Extract the (x, y) coordinate from the center of the cell holding the provided text.  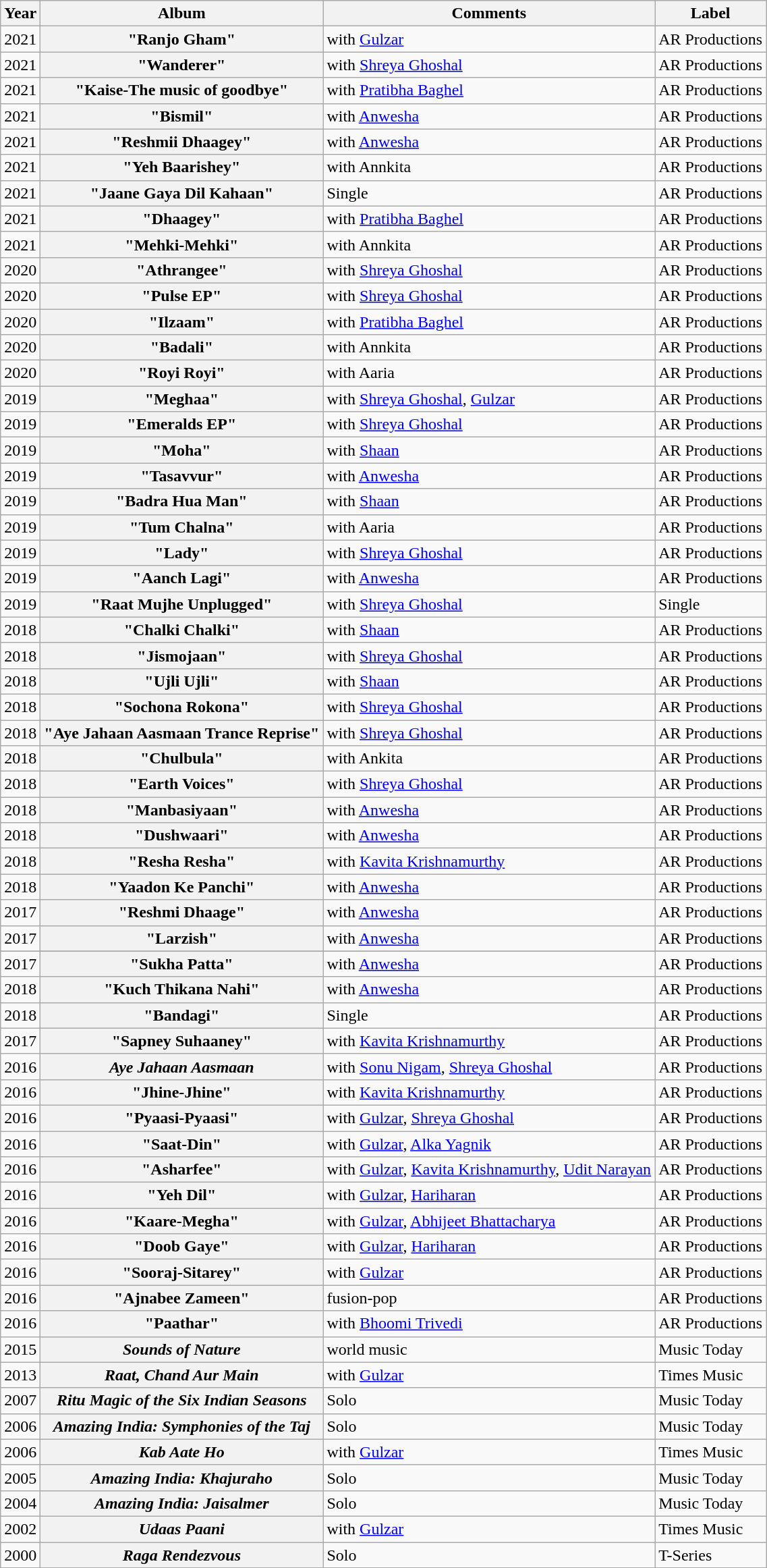
"Earth Voices" (182, 784)
"Royi Royi" (182, 373)
"Sochona Rokona" (182, 707)
"Yeh Baarishey" (182, 167)
2004 (20, 1503)
with Gulzar, Alka Yagnik (489, 1144)
"Chalki Chalki" (182, 630)
"Kuch Thikana Nahi" (182, 990)
"Aanch Lagi" (182, 578)
2007 (20, 1401)
"Aye Jahaan Aasmaan Trance Reprise" (182, 732)
"Reshmi Dhaage" (182, 913)
"Dushwaari" (182, 836)
"Ujli Ujli" (182, 681)
with Shreya Ghoshal, Gulzar (489, 399)
with Ankita (489, 759)
2013 (20, 1375)
2005 (20, 1478)
fusion-pop (489, 1298)
"Doob Gaye" (182, 1247)
"Tasavvur" (182, 476)
"Ranjo Gham" (182, 39)
Kab Aate Ho (182, 1452)
"Jhine-Jhine" (182, 1092)
"Sapney Suhaaney" (182, 1041)
"Raat Mujhe Unplugged" (182, 604)
"Chulbula" (182, 759)
"Resha Resha" (182, 861)
"Meghaa" (182, 399)
"Asharfee" (182, 1170)
"Manbasiyaan" (182, 810)
"Jaane Gaya Dil Kahaan" (182, 193)
"Kaise-The music of goodbye" (182, 90)
Album (182, 13)
"Ilzaam" (182, 322)
"Tum Chalna" (182, 527)
"Dhaagey" (182, 219)
Amazing India: Khajuraho (182, 1478)
"Moha" (182, 450)
"Athrangee" (182, 270)
Raga Rendezvous (182, 1555)
"Yeh Dil" (182, 1195)
Ritu Magic of the Six Indian Seasons (182, 1401)
with Gulzar, Kavita Krishnamurthy, Udit Narayan (489, 1170)
"Yaadon Ke Panchi" (182, 887)
"Larzish" (182, 938)
Udaas Paani (182, 1529)
Amazing India: Symphonies of the Taj (182, 1426)
with Bhoomi Trivedi (489, 1324)
"Emeralds EP" (182, 425)
2002 (20, 1529)
"Jismojaan" (182, 655)
"Reshmii Dhaagey" (182, 142)
"Ajnabee Zameen" (182, 1298)
with Sonu Nigam, Shreya Ghoshal (489, 1066)
"Sukha Patta" (182, 964)
"Badra Hua Man" (182, 502)
"Bandagi" (182, 1015)
"Pyaasi-Pyaasi" (182, 1118)
2000 (20, 1555)
Raat, Chand Aur Main (182, 1375)
with Gulzar, Abhijeet Bhattacharya (489, 1221)
"Badali" (182, 348)
world music (489, 1349)
Label (711, 13)
"Mehki-Mehki" (182, 244)
"Sooraj-Sitarey" (182, 1272)
Year (20, 13)
Aye Jahaan Aasmaan (182, 1066)
"Paathar" (182, 1324)
"Saat-Din" (182, 1144)
"Kaare-Megha" (182, 1221)
Sounds of Nature (182, 1349)
Comments (489, 13)
T-Series (711, 1555)
2015 (20, 1349)
with Gulzar, Shreya Ghoshal (489, 1118)
"Pulse EP" (182, 296)
Amazing India: Jaisalmer (182, 1503)
"Wanderer" (182, 65)
"Lady" (182, 553)
"Bismil" (182, 116)
